Output the [X, Y] coordinate of the center of the cell containing the given text.  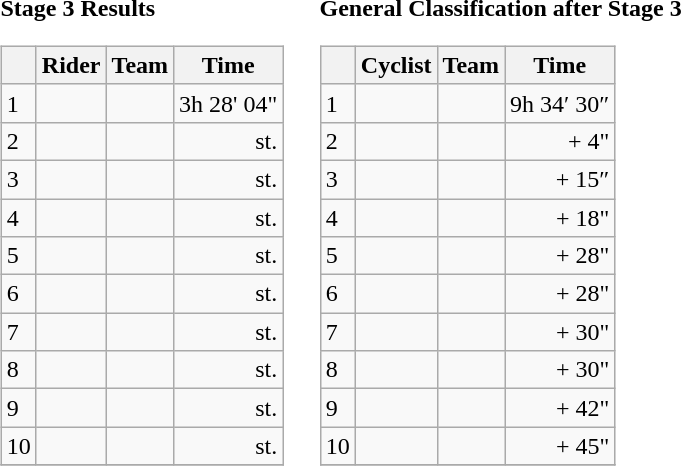
+ 42" [560, 408]
3h 28' 04" [228, 103]
9h 34′ 30″ [560, 103]
+ 45" [560, 446]
+ 18" [560, 217]
Rider [71, 65]
+ 4" [560, 141]
+ 15″ [560, 179]
Cyclist [396, 65]
